Detect which cell encompasses the target text, then output its (X, Y) center coordinate. 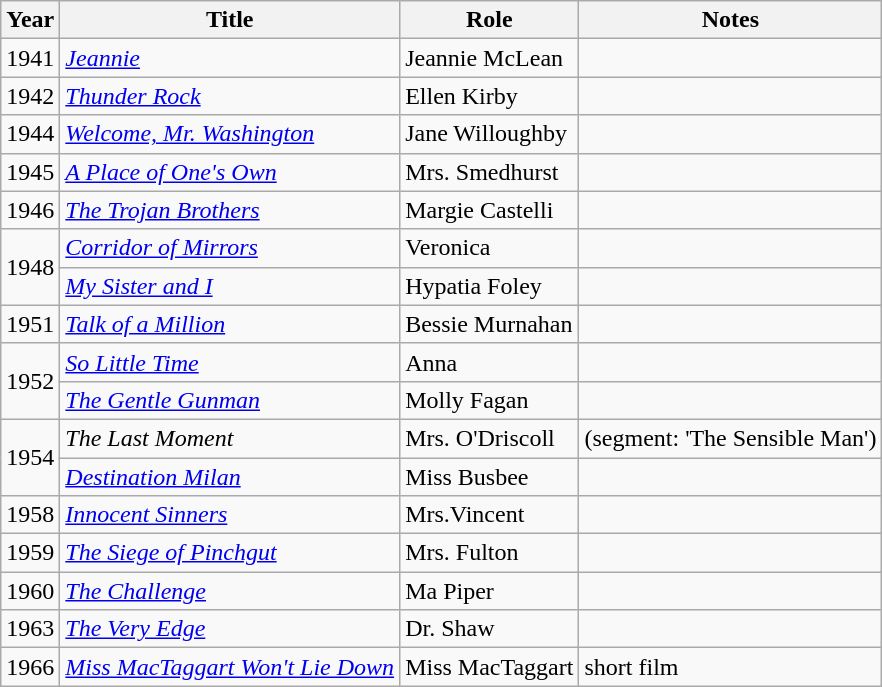
Mrs. Fulton (490, 553)
Talk of a Million (230, 324)
1954 (30, 457)
Jeannie McLean (490, 58)
Miss MacTaggart Won't Lie Down (230, 667)
1952 (30, 381)
1959 (30, 553)
Miss MacTaggart (490, 667)
Veronica (490, 248)
1951 (30, 324)
Miss Busbee (490, 477)
1944 (30, 134)
Destination Milan (230, 477)
The Trojan Brothers (230, 210)
So Little Time (230, 362)
1966 (30, 667)
The Last Moment (230, 438)
Notes (730, 20)
Jeannie (230, 58)
The Gentle Gunman (230, 400)
Corridor of Mirrors (230, 248)
1963 (30, 629)
Dr. Shaw (490, 629)
The Challenge (230, 591)
Year (30, 20)
Anna (490, 362)
Thunder Rock (230, 96)
1948 (30, 267)
1960 (30, 591)
Hypatia Foley (490, 286)
Ellen Kirby (490, 96)
Jane Willoughby (490, 134)
Mrs. O'Driscoll (490, 438)
1958 (30, 515)
My Sister and I (230, 286)
Margie Castelli (490, 210)
Title (230, 20)
Mrs. Smedhurst (490, 172)
1946 (30, 210)
Ma Piper (490, 591)
The Very Edge (230, 629)
(segment: 'The Sensible Man') (730, 438)
Molly Fagan (490, 400)
1942 (30, 96)
Role (490, 20)
Innocent Sinners (230, 515)
A Place of One's Own (230, 172)
Mrs.Vincent (490, 515)
short film (730, 667)
Welcome, Mr. Washington (230, 134)
Bessie Murnahan (490, 324)
The Siege of Pinchgut (230, 553)
1945 (30, 172)
1941 (30, 58)
